From the cell containing the given text, extract its center point as (X, Y) coordinate. 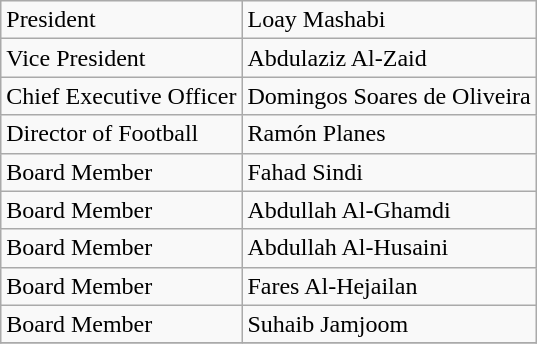
Suhaib Jamjoom (389, 324)
Loay Mashabi (389, 20)
Abdullah Al-Ghamdi (389, 210)
Director of Football (122, 134)
Fares Al-Hejailan (389, 286)
Fahad Sindi (389, 172)
Domingos Soares de Oliveira (389, 96)
Ramón Planes (389, 134)
President (122, 20)
Chief Executive Officer (122, 96)
Vice President (122, 58)
Abdullah Al-Husaini (389, 248)
Abdulaziz Al-Zaid (389, 58)
